Detect which cell encompasses the target text, then output its (x, y) center coordinate. 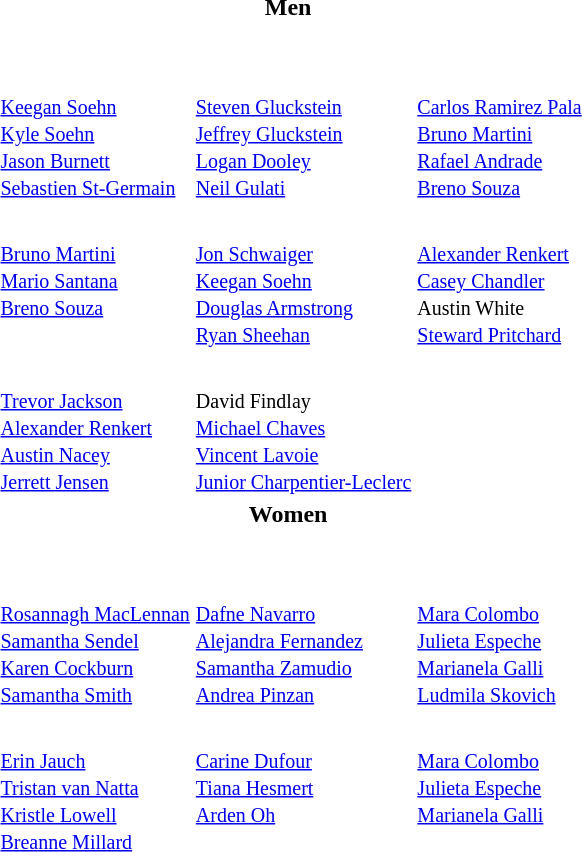
Jon SchwaigerKeegan SoehnDouglas ArmstrongRyan Sheehan (304, 280)
Steven GlucksteinJeffrey GlucksteinLogan DooleyNeil Gulati (304, 133)
Dafne NavarroAlejandra FernandezSamantha ZamudioAndrea Pinzan (304, 640)
David FindlayMichael ChavesVincent LavoieJunior Charpentier-Leclerc (304, 427)
